Find where the given text appears and provide that cell's center as (X, Y) coordinate. 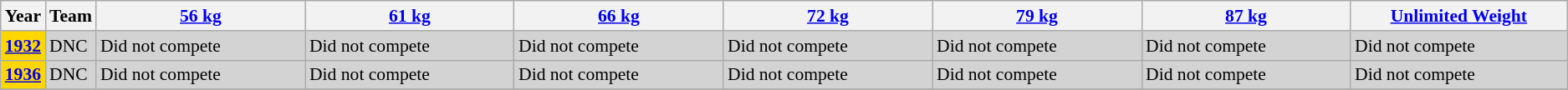
1936 (23, 75)
61 kg (410, 16)
Unlimited Weight (1458, 16)
1932 (23, 46)
79 kg (1037, 16)
66 kg (619, 16)
72 kg (828, 16)
56 kg (201, 16)
87 kg (1246, 16)
Year (23, 16)
Team (70, 16)
